Detect which cell encompasses the target text, then output its (X, Y) center coordinate. 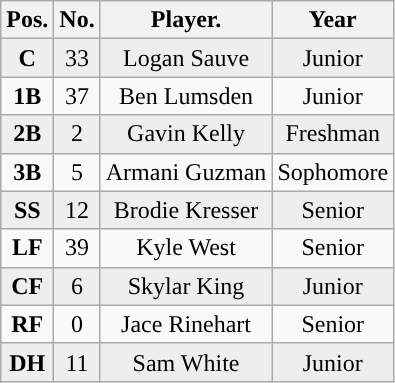
Year (333, 20)
Skylar King (186, 286)
No. (77, 20)
Brodie Kresser (186, 210)
Sophomore (333, 172)
12 (77, 210)
SS (28, 210)
Freshman (333, 134)
33 (77, 58)
Kyle West (186, 248)
5 (77, 172)
Logan Sauve (186, 58)
2 (77, 134)
DH (28, 362)
CF (28, 286)
39 (77, 248)
0 (77, 324)
C (28, 58)
LF (28, 248)
Gavin Kelly (186, 134)
3B (28, 172)
Pos. (28, 20)
Player. (186, 20)
1B (28, 96)
6 (77, 286)
37 (77, 96)
2B (28, 134)
Ben Lumsden (186, 96)
Armani Guzman (186, 172)
Sam White (186, 362)
11 (77, 362)
Jace Rinehart (186, 324)
RF (28, 324)
